Output the [x, y] coordinate of the center of the cell containing the given text.  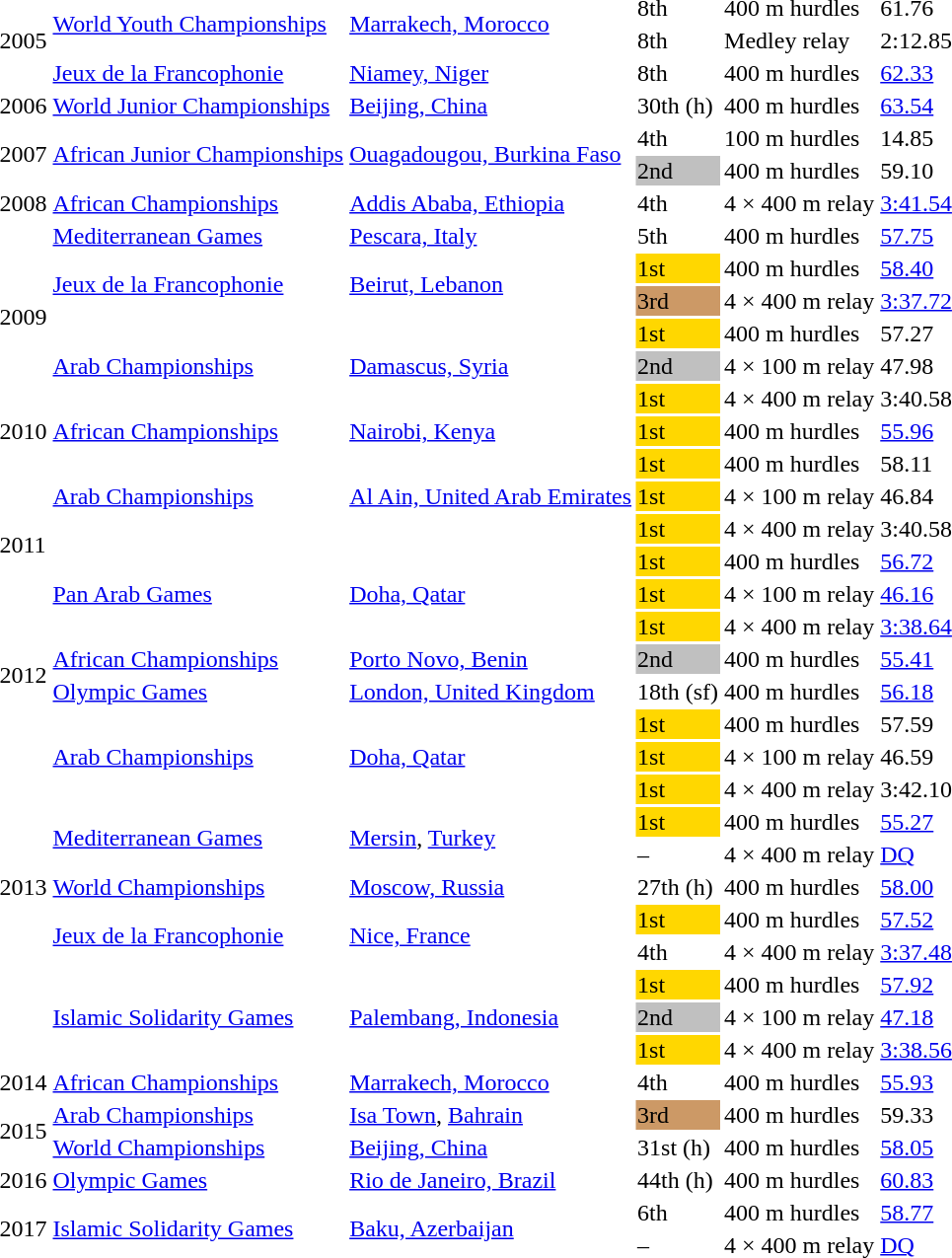
Nairobi, Kenya [491, 431]
Pan Arab Games [198, 594]
31st (h) [679, 1147]
Damascus, Syria [491, 366]
6th [679, 1213]
Palembang, Indonesia [491, 1017]
Al Ain, United Arab Emirates [491, 496]
Addis Ababa, Ethiopia [491, 203]
Mersin, Turkey [491, 839]
Nice, France [491, 935]
Marrakech, Morocco [491, 1082]
World Junior Championships [198, 106]
Islamic Solidarity Games [198, 1017]
27th (h) [679, 887]
44th (h) [679, 1180]
Beirut, Lebanon [491, 284]
Pescara, Italy [491, 236]
5th [679, 236]
London, United Kingdom [491, 692]
Moscow, Russia [491, 887]
Ouagadougou, Burkina Faso [491, 154]
Porto Novo, Benin [491, 659]
100 m hurdles [799, 138]
Isa Town, Bahrain [491, 1115]
– [679, 854]
30th (h) [679, 106]
18th (sf) [679, 692]
Niamey, Niger [491, 73]
African Junior Championships [198, 154]
Rio de Janeiro, Brazil [491, 1180]
Medley relay [799, 40]
